From the cell containing the given text, extract its center point as (x, y) coordinate. 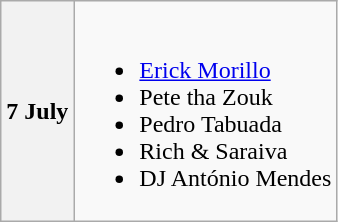
7 July (38, 112)
Erick MorilloPete tha ZoukPedro TabuadaRich & SaraivaDJ António Mendes (206, 112)
